Identify which cell holds the provided text, then report its (X, Y) central coordinate. 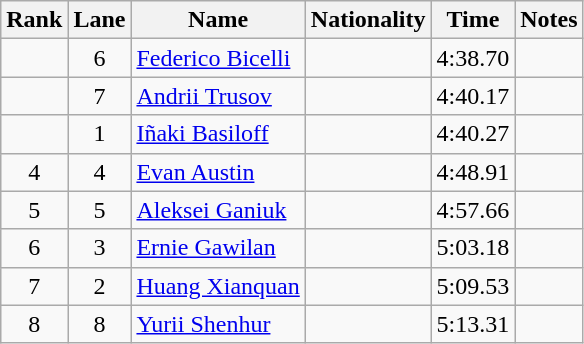
2 (100, 286)
Iñaki Basiloff (218, 134)
1 (100, 134)
Evan Austin (218, 172)
4:57.66 (473, 210)
Federico Bicelli (218, 58)
Nationality (368, 20)
Lane (100, 20)
4:40.27 (473, 134)
Time (473, 20)
Andrii Trusov (218, 96)
Yurii Shenhur (218, 324)
Aleksei Ganiuk (218, 210)
Name (218, 20)
4:48.91 (473, 172)
4:38.70 (473, 58)
Rank (34, 20)
5:03.18 (473, 248)
4:40.17 (473, 96)
5:13.31 (473, 324)
Ernie Gawilan (218, 248)
Huang Xianquan (218, 286)
Notes (549, 20)
5:09.53 (473, 286)
3 (100, 248)
